Return (x, y) of the center of cell containing provided text 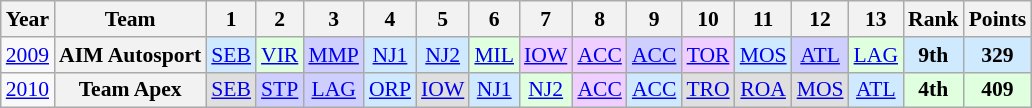
9th (934, 55)
329 (998, 55)
STP (280, 90)
7 (546, 19)
5 (442, 19)
AIM Autosport (130, 55)
10 (708, 19)
MMP (334, 55)
ROA (764, 90)
3 (334, 19)
ORP (390, 90)
Year (28, 19)
2010 (28, 90)
Team (130, 19)
2 (280, 19)
11 (764, 19)
6 (494, 19)
4 (390, 19)
12 (820, 19)
Points (998, 19)
4th (934, 90)
MIL (494, 55)
TOR (708, 55)
2009 (28, 55)
Team Apex (130, 90)
9 (654, 19)
8 (600, 19)
VIR (280, 55)
409 (998, 90)
1 (231, 19)
13 (876, 19)
TRO (708, 90)
Rank (934, 19)
